Capture the cell that displays the provided text and extract its (x, y) central coordinate. 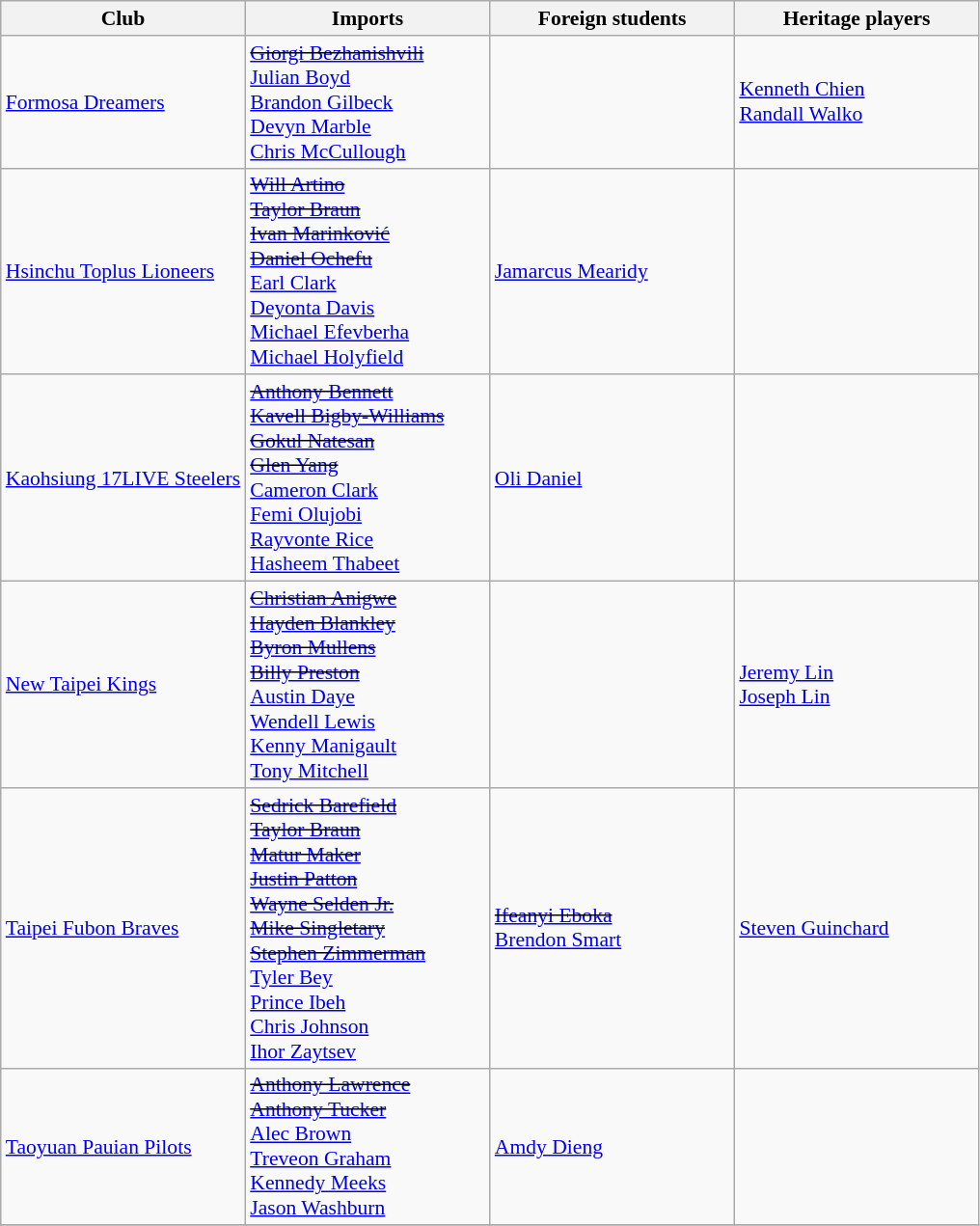
Amdy Dieng (612, 1146)
Giorgi Bezhanishvili Julian Boyd Brandon Gilbeck Devyn Marble Chris McCullough (367, 102)
Kenneth Chien Randall Walko (857, 102)
Heritage players (857, 18)
Will Artino Taylor Braun Ivan Marinković Daniel Ochefu Earl Clark Deyonta Davis Michael Efevberha Michael Holyfield (367, 271)
Jeremy Lin Joseph Lin (857, 685)
Christian Anigwe Hayden Blankley Byron Mullens Billy Preston Austin Daye Wendell Lewis Kenny Manigault Tony Mitchell (367, 685)
Jamarcus Mearidy (612, 271)
Hsinchu Toplus Lioneers (123, 271)
Kaohsiung 17LIVE Steelers (123, 478)
Oli Daniel (612, 478)
Anthony Lawrence Anthony Tucker Alec Brown Treveon Graham Kennedy Meeks Jason Washburn (367, 1146)
Steven Guinchard (857, 928)
Taipei Fubon Braves (123, 928)
Formosa Dreamers (123, 102)
Anthony Bennett Kavell Bigby-Williams Gokul Natesan Glen Yang Cameron Clark Femi Olujobi Rayvonte Rice Hasheem Thabeet (367, 478)
Club (123, 18)
New Taipei Kings (123, 685)
Taoyuan Pauian Pilots (123, 1146)
Ifeanyi Eboka Brendon Smart (612, 928)
Foreign students (612, 18)
Imports (367, 18)
